Output the [X, Y] coordinate of the center of the cell containing the given text.  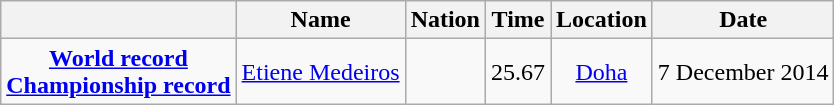
Etiene Medeiros [320, 72]
Location [602, 20]
Doha [602, 72]
25.67 [518, 72]
Name [320, 20]
Date [743, 20]
Nation [445, 20]
Time [518, 20]
World recordChampionship record [118, 72]
7 December 2014 [743, 72]
